For the text-containing cell, return its midpoint in (X, Y) coordinate format. 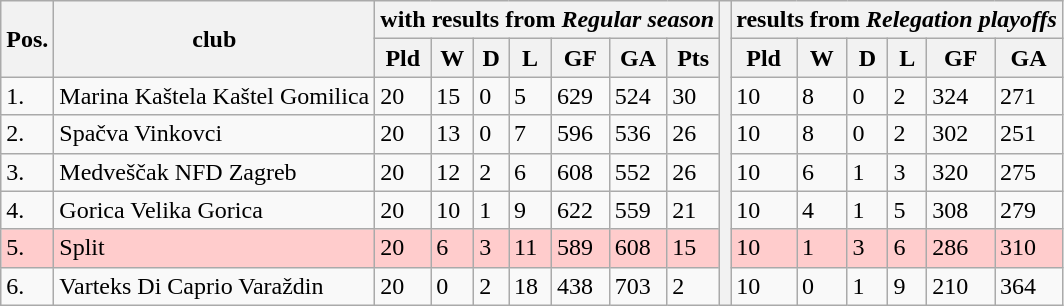
Spačva Vinkovci (214, 134)
559 (638, 210)
12 (452, 172)
11 (530, 248)
6. (28, 286)
7 (530, 134)
18 (530, 286)
310 (1029, 248)
552 (638, 172)
Pts (694, 58)
2. (28, 134)
524 (638, 96)
Varteks Di Caprio Varaždin (214, 286)
302 (961, 134)
Split (214, 248)
286 (961, 248)
308 (961, 210)
club (214, 39)
271 (1029, 96)
4. (28, 210)
Gorica Velika Gorica (214, 210)
279 (1029, 210)
596 (580, 134)
324 (961, 96)
438 (580, 286)
results from Relegation playoffs (897, 20)
589 (580, 248)
3. (28, 172)
30 (694, 96)
4 (822, 210)
251 (1029, 134)
Medveščak NFD Zagreb (214, 172)
21 (694, 210)
703 (638, 286)
5. (28, 248)
629 (580, 96)
Marina Kaštela Kaštel Gomilica (214, 96)
320 (961, 172)
1. (28, 96)
Pos. (28, 39)
536 (638, 134)
13 (452, 134)
with results from Regular season (548, 20)
210 (961, 286)
622 (580, 210)
275 (1029, 172)
364 (1029, 286)
